Detect which cell encompasses the target text, then output its (X, Y) center coordinate. 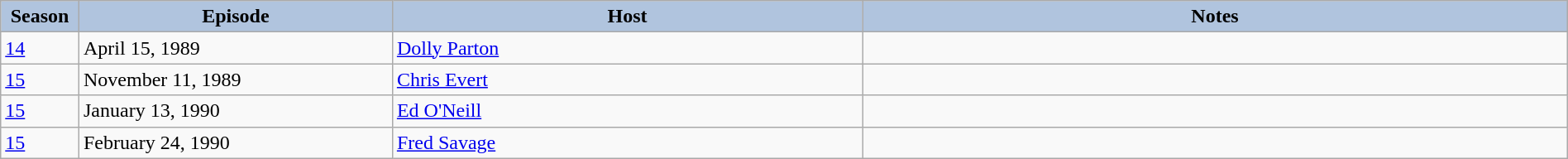
Chris Evert (627, 79)
Season (40, 17)
Ed O'Neill (627, 111)
Dolly Parton (627, 48)
14 (40, 48)
Fred Savage (627, 142)
April 15, 1989 (235, 48)
Episode (235, 17)
January 13, 1990 (235, 111)
November 11, 1989 (235, 79)
February 24, 1990 (235, 142)
Host (627, 17)
Notes (1216, 17)
